Identify which cell holds the provided text, then report its [X, Y] central coordinate. 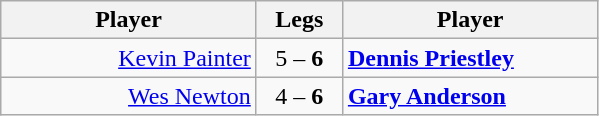
4 – 6 [299, 96]
Gary Anderson [470, 96]
Kevin Painter [129, 58]
Dennis Priestley [470, 58]
Wes Newton [129, 96]
Legs [299, 20]
5 – 6 [299, 58]
